Extract the [x, y] coordinate from the center of the cell holding the provided text.  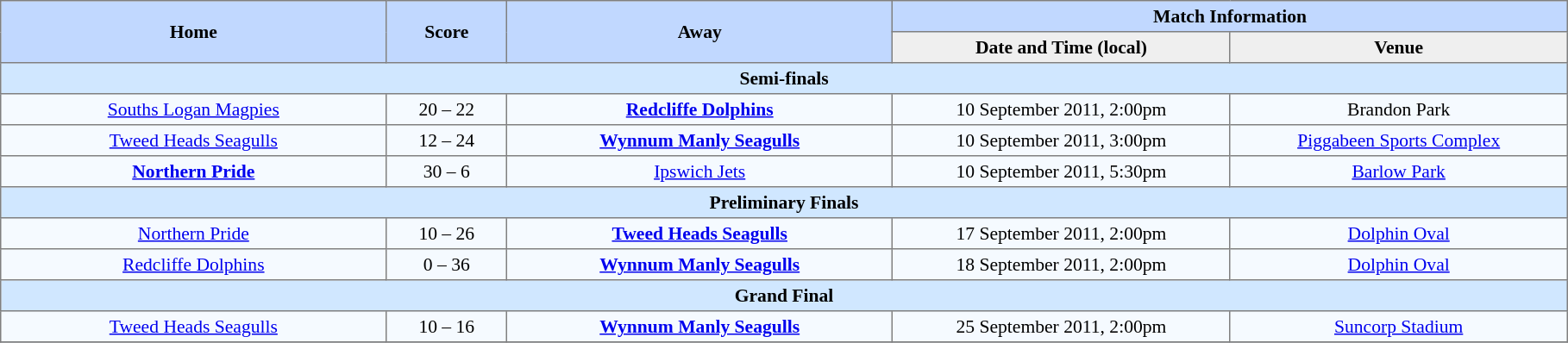
Date and Time (local) [1061, 47]
25 September 2011, 2:00pm [1061, 327]
Suncorp Stadium [1399, 327]
0 – 36 [447, 265]
17 September 2011, 2:00pm [1061, 234]
10 – 26 [447, 234]
20 – 22 [447, 109]
10 September 2011, 5:30pm [1061, 171]
Preliminary Finals [785, 203]
18 September 2011, 2:00pm [1061, 265]
Grand Final [785, 296]
Score [447, 32]
Away [700, 32]
Venue [1399, 47]
Match Information [1230, 16]
10 – 16 [447, 327]
10 September 2011, 3:00pm [1061, 140]
Souths Logan Magpies [193, 109]
Home [193, 32]
Semi-finals [785, 78]
Piggabeen Sports Complex [1399, 140]
10 September 2011, 2:00pm [1061, 109]
30 – 6 [447, 171]
Brandon Park [1399, 109]
Ipswich Jets [700, 171]
Barlow Park [1399, 171]
12 – 24 [447, 140]
